Search for the cell housing the specified text and yield its [x, y] center coordinate. 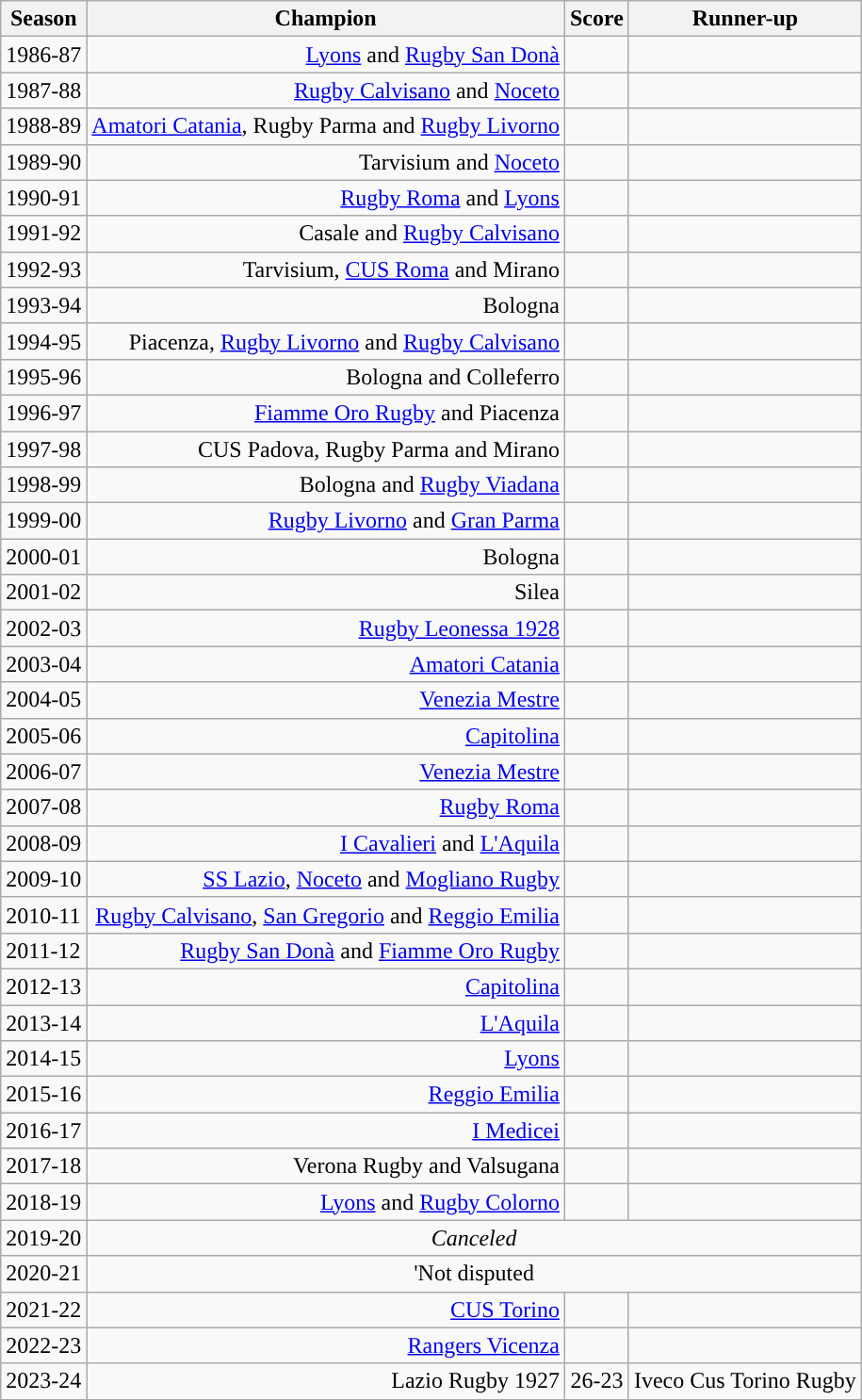
Amatori Catania, Rugby Parma and Rugby Livorno [326, 126]
2000-01 [43, 557]
Canceled [475, 1238]
1989-90 [43, 162]
Tarvisium and Noceto [326, 162]
1990-91 [43, 198]
2022-23 [43, 1345]
2016-17 [43, 1131]
2009-10 [43, 879]
1996-97 [43, 413]
1987-88 [43, 90]
2012-13 [43, 986]
1999-00 [43, 521]
2005-06 [43, 736]
Piacenza, Rugby Livorno and Rugby Calvisano [326, 341]
Bologna and Rugby Viadana [326, 485]
Lyons [326, 1059]
1988-89 [43, 126]
CUS Torino [326, 1310]
2018-19 [43, 1202]
2004-05 [43, 700]
Tarvisium, CUS Roma and Mirano [326, 269]
Rugby San Donà and Fiamme Oro Rugby [326, 951]
2003-04 [43, 664]
'Not disputed [475, 1274]
1994-95 [43, 341]
2006-07 [43, 772]
Season [43, 19]
2008-09 [43, 843]
1992-93 [43, 269]
1998-99 [43, 485]
2023-24 [43, 1381]
Bologna and Colleferro [326, 377]
2014-15 [43, 1059]
SS Lazio, Noceto and Mogliano Rugby [326, 879]
Rugby Calvisano, San Gregorio and Reggio Emilia [326, 915]
2017-18 [43, 1166]
Rugby Calvisano and Noceto [326, 90]
Rugby Roma and Lyons [326, 198]
2015-16 [43, 1095]
Silea [326, 593]
1991-92 [43, 234]
Fiamme Oro Rugby and Piacenza [326, 413]
1993-94 [43, 305]
1995-96 [43, 377]
1986-87 [43, 55]
I Cavalieri and L'Aquila [326, 843]
2019-20 [43, 1238]
2020-21 [43, 1274]
1997-98 [43, 449]
Casale and Rugby Calvisano [326, 234]
2011-12 [43, 951]
Iveco Cus Torino Rugby [744, 1381]
Score [596, 19]
CUS Padova, Rugby Parma and Mirano [326, 449]
Lyons and Rugby Colorno [326, 1202]
2021-22 [43, 1310]
2010-11 [43, 915]
Runner-up [744, 19]
Rangers Vicenza [326, 1345]
2001-02 [43, 593]
Amatori Catania [326, 664]
Rugby Livorno and Gran Parma [326, 521]
Rugby Roma [326, 807]
26-23 [596, 1381]
I Medicei [326, 1131]
Champion [326, 19]
2013-14 [43, 1022]
L'Aquila [326, 1022]
Verona Rugby and Valsugana [326, 1166]
2002-03 [43, 628]
Lyons and Rugby San Donà [326, 55]
2007-08 [43, 807]
Lazio Rugby 1927 [326, 1381]
Rugby Leonessa 1928 [326, 628]
Reggio Emilia [326, 1095]
